For the text-containing cell, return its midpoint in [X, Y] coordinate format. 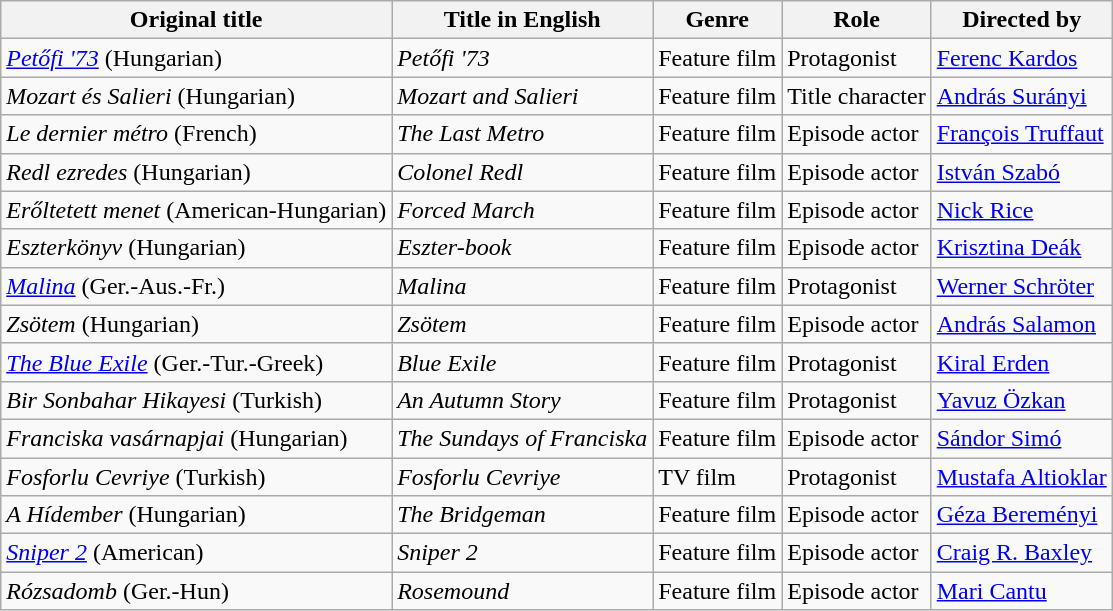
Fosforlu Cevriye (Turkish) [196, 477]
Ferenc Kardos [1022, 58]
Directed by [1022, 20]
Mari Cantu [1022, 591]
Franciska vasárnapjai (Hungarian) [196, 438]
Zsötem (Hungarian) [196, 324]
A Hídember (Hungarian) [196, 515]
Forced March [522, 210]
Sniper 2 [522, 553]
Fosforlu Cevriye [522, 477]
Rosemound [522, 591]
Role [856, 20]
The Bridgeman [522, 515]
TV film [718, 477]
Yavuz Özkan [1022, 400]
Petőfi '73 (Hungarian) [196, 58]
Zsötem [522, 324]
Original title [196, 20]
Le dernier métro (French) [196, 134]
Mustafa Altioklar [1022, 477]
Redl ezredes (Hungarian) [196, 172]
Blue Exile [522, 362]
The Sundays of Franciska [522, 438]
Colonel Redl [522, 172]
Title in English [522, 20]
The Blue Exile (Ger.-Tur.-Greek) [196, 362]
Kiral Erden [1022, 362]
Krisztina Deák [1022, 248]
Bir Sonbahar Hikayesi (Turkish) [196, 400]
Géza Bereményi [1022, 515]
François Truffaut [1022, 134]
Rózsadomb (Ger.-Hun) [196, 591]
Title character [856, 96]
Nick Rice [1022, 210]
Genre [718, 20]
Mozart és Salieri (Hungarian) [196, 96]
Mozart and Salieri [522, 96]
Werner Schröter [1022, 286]
András Salamon [1022, 324]
Sándor Simó [1022, 438]
An Autumn Story [522, 400]
Craig R. Baxley [1022, 553]
Sniper 2 (American) [196, 553]
Erőltetett menet (American-Hungarian) [196, 210]
The Last Metro [522, 134]
Malina [522, 286]
Malina (Ger.-Aus.-Fr.) [196, 286]
István Szabó [1022, 172]
Petőfi '73 [522, 58]
Eszterkönyv (Hungarian) [196, 248]
Eszter-book [522, 248]
András Surányi [1022, 96]
